Output the (X, Y) coordinate of the center of the cell containing the given text.  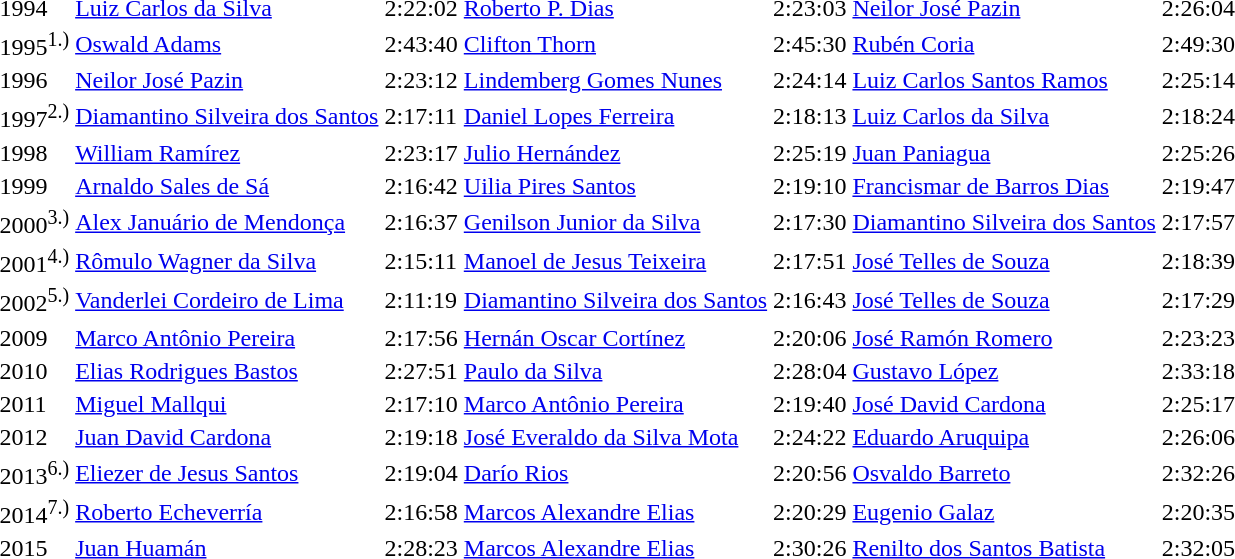
Daniel Lopes Ferreira (615, 116)
2:11:19 (421, 301)
Eduardo Aruquipa (1004, 436)
Manoel de Jesus Teixeira (615, 261)
Juan David Cardona (227, 436)
Miguel Mallqui (227, 403)
2:15:11 (421, 261)
2:19:10 (810, 186)
2:19:04 (421, 472)
2:16:58 (421, 512)
Juan Paniagua (1004, 153)
2:27:51 (421, 370)
William Ramírez (227, 153)
José David Cardona (1004, 403)
2:19:18 (421, 436)
Uilia Pires Santos (615, 186)
Arnaldo Sales de Sá (227, 186)
Luiz Carlos Santos Ramos (1004, 80)
2:24:22 (810, 436)
Osvaldo Barreto (1004, 472)
Genilson Junior da Silva (615, 222)
2:16:43 (810, 301)
Francismar de Barros Dias (1004, 186)
2:20:06 (810, 337)
Julio Hernández (615, 153)
Eugenio Galaz (1004, 512)
Gustavo López (1004, 370)
2:23:17 (421, 153)
2:45:30 (810, 44)
2:17:51 (810, 261)
Elias Rodrigues Bastos (227, 370)
2:25:19 (810, 153)
2:20:56 (810, 472)
Roberto Echeverría (227, 512)
2:24:14 (810, 80)
Alex Januário de Mendonça (227, 222)
Rubén Coria (1004, 44)
Vanderlei Cordeiro de Lima (227, 301)
2:20:29 (810, 512)
2:23:12 (421, 80)
Hernán Oscar Cortínez (615, 337)
José Everaldo da Silva Mota (615, 436)
José Ramón Romero (1004, 337)
2:17:10 (421, 403)
Neilor José Pazin (227, 80)
2:28:04 (810, 370)
Darío Rios (615, 472)
Lindemberg Gomes Nunes (615, 80)
2:16:37 (421, 222)
2:17:30 (810, 222)
2:43:40 (421, 44)
Eliezer de Jesus Santos (227, 472)
2:19:40 (810, 403)
2:16:42 (421, 186)
2:17:56 (421, 337)
Oswald Adams (227, 44)
Marcos Alexandre Elias (615, 512)
2:17:11 (421, 116)
Luiz Carlos da Silva (1004, 116)
Rômulo Wagner da Silva (227, 261)
Paulo da Silva (615, 370)
Clifton Thorn (615, 44)
2:18:13 (810, 116)
